Search for the cell housing the specified text and yield its [X, Y] center coordinate. 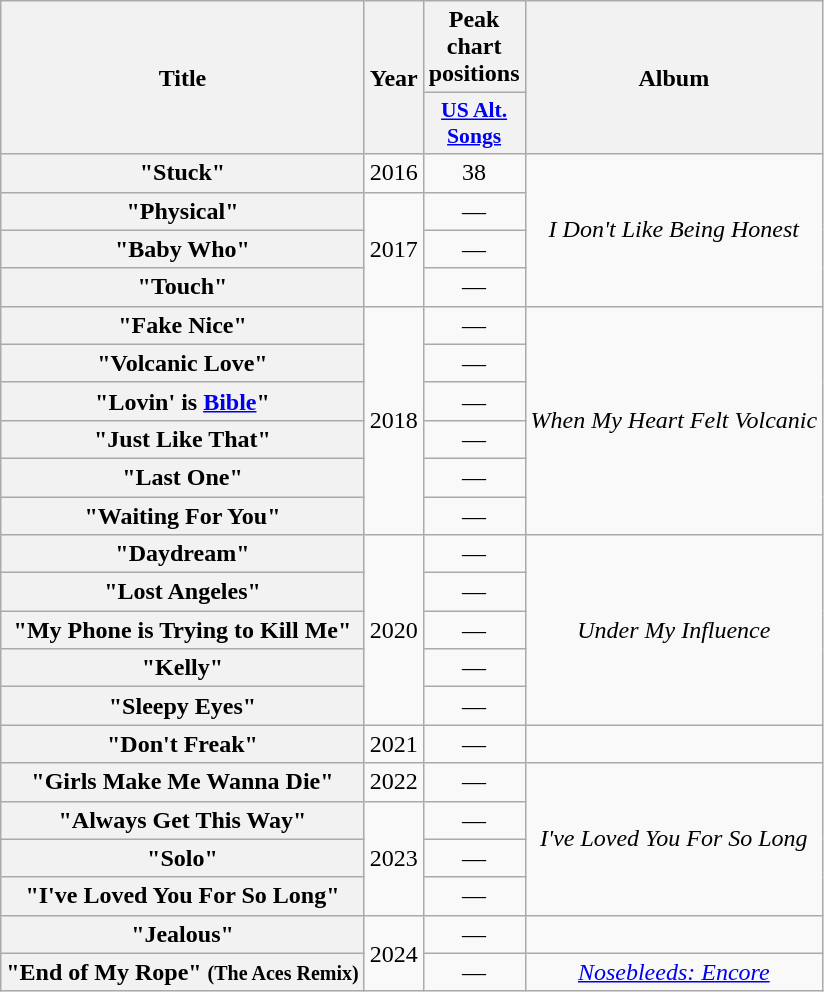
"Physical" [182, 211]
"Lost Angeles" [182, 592]
I've Loved You For So Long [674, 839]
I Don't Like Being Honest [674, 230]
"Sleepy Eyes" [182, 706]
"End of My Rope" (The Aces Remix) [182, 972]
"Girls Make Me Wanna Die" [182, 782]
"Don't Freak" [182, 744]
2021 [394, 744]
"Stuck" [182, 173]
"Jealous" [182, 934]
2024 [394, 953]
2016 [394, 173]
"Last One" [182, 477]
"Waiting For You" [182, 515]
"Kelly" [182, 668]
Title [182, 78]
"Lovin' is Bible" [182, 401]
38 [474, 173]
Year [394, 78]
"Always Get This Way" [182, 820]
2022 [394, 782]
"My Phone is Trying to Kill Me" [182, 630]
When My Heart Felt Volcanic [674, 420]
US Alt. Songs [474, 124]
"I've Loved You For So Long" [182, 896]
2017 [394, 249]
Under My Influence [674, 630]
2018 [394, 420]
Peak chart positions [474, 47]
"Touch" [182, 287]
"Fake Nice" [182, 325]
"Just Like That" [182, 439]
"Solo" [182, 858]
"Volcanic Love" [182, 363]
"Baby Who" [182, 249]
"Daydream" [182, 554]
Nosebleeds: Encore [674, 972]
2020 [394, 630]
Album [674, 78]
2023 [394, 858]
